Scan for the cell matching the given text and deliver its [x, y] coordinate at center. 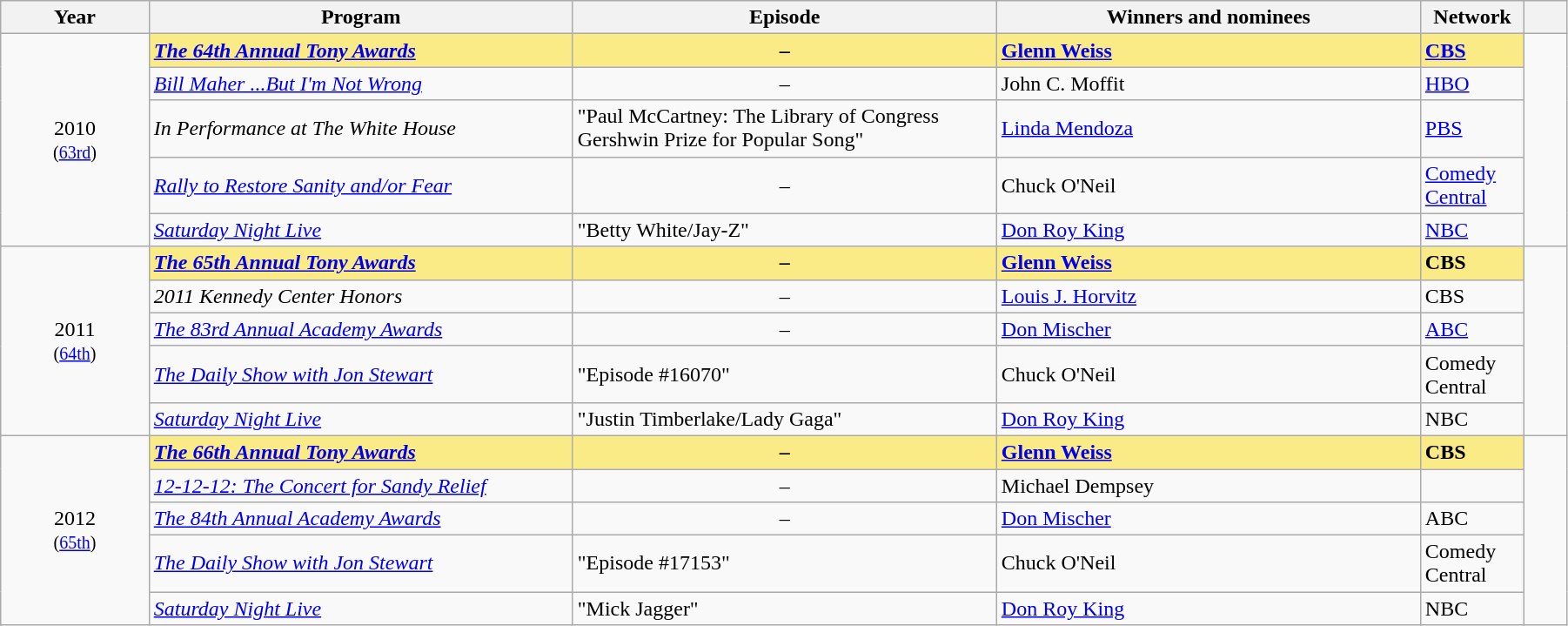
Program [360, 17]
HBO [1472, 84]
Bill Maher ...But I'm Not Wrong [360, 84]
Rally to Restore Sanity and/or Fear [360, 185]
2012(65th) [75, 529]
The 83rd Annual Academy Awards [360, 329]
2011(64th) [75, 341]
"Justin Timberlake/Lady Gaga" [785, 419]
Louis J. Horvitz [1208, 296]
12-12-12: The Concert for Sandy Relief [360, 485]
The 84th Annual Academy Awards [360, 519]
2010(63rd) [75, 140]
John C. Moffit [1208, 84]
Episode [785, 17]
The 65th Annual Tony Awards [360, 263]
2011 Kennedy Center Honors [360, 296]
"Paul McCartney: The Library of Congress Gershwin Prize for Popular Song" [785, 129]
In Performance at The White House [360, 129]
"Betty White/Jay-Z" [785, 230]
Year [75, 17]
The 66th Annual Tony Awards [360, 452]
Michael Dempsey [1208, 485]
"Episode #16070" [785, 374]
Network [1472, 17]
"Mick Jagger" [785, 609]
"Episode #17153" [785, 564]
The 64th Annual Tony Awards [360, 50]
Winners and nominees [1208, 17]
Linda Mendoza [1208, 129]
PBS [1472, 129]
